For the text-containing cell, return its midpoint in (x, y) coordinate format. 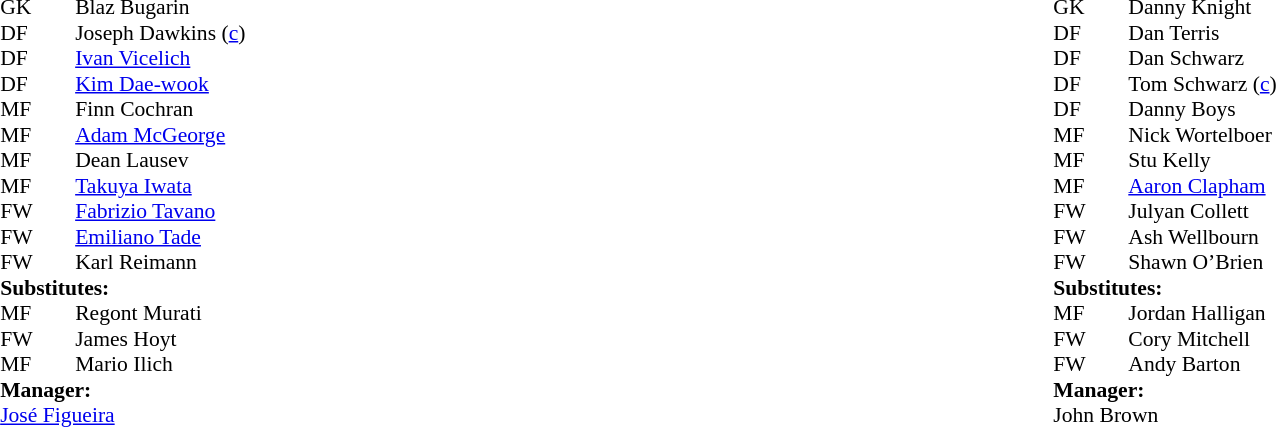
Emiliano Tade (160, 237)
Adam McGeorge (160, 135)
Andy Barton (1202, 365)
Tom Schwarz (c) (1202, 84)
Karl Reimann (160, 263)
Shawn O’Brien (1202, 263)
Nick Wortelboer (1202, 135)
Cory Mitchell (1202, 339)
Dan Terris (1202, 33)
Stu Kelly (1202, 161)
Dean Lausev (160, 161)
Mario Ilich (160, 365)
Joseph Dawkins (c) (160, 33)
Aaron Clapham (1202, 186)
Dan Schwarz (1202, 59)
Ivan Vicelich (160, 59)
Jordan Halligan (1202, 313)
Kim Dae-wook (160, 84)
Finn Cochran (160, 109)
Regont Murati (160, 313)
Julyan Collett (1202, 211)
Danny Boys (1202, 109)
Fabrizio Tavano (160, 211)
James Hoyt (160, 339)
Ash Wellbourn (1202, 237)
Takuya Iwata (160, 186)
